Detect which cell encompasses the target text, then output its [x, y] center coordinate. 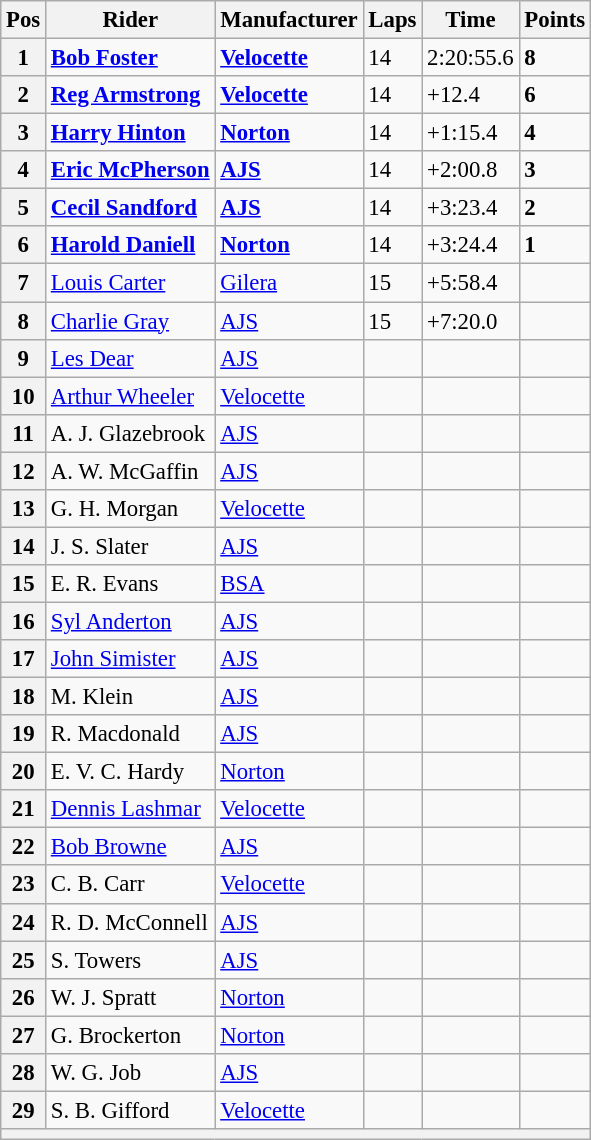
E. R. Evans [130, 584]
W. J. Spratt [130, 997]
Laps [392, 20]
17 [24, 659]
Harold Daniell [130, 245]
Charlie Gray [130, 321]
23 [24, 885]
5 [24, 208]
26 [24, 997]
Time [470, 20]
+3:24.4 [470, 245]
S. B. Gifford [130, 1110]
Syl Anderton [130, 621]
25 [24, 960]
W. G. Job [130, 1073]
M. Klein [130, 697]
A. W. McGaffin [130, 471]
28 [24, 1073]
Eric McPherson [130, 170]
Louis Carter [130, 283]
12 [24, 471]
Harry Hinton [130, 133]
10 [24, 396]
11 [24, 433]
+2:00.8 [470, 170]
9 [24, 358]
+12.4 [470, 95]
20 [24, 772]
R. D. McConnell [130, 922]
2:20:55.6 [470, 58]
Arthur Wheeler [130, 396]
Manufacturer [289, 20]
R. Macdonald [130, 734]
S. Towers [130, 960]
+3:23.4 [470, 208]
BSA [289, 584]
Dennis Lashmar [130, 809]
13 [24, 509]
Reg Armstrong [130, 95]
Bob Foster [130, 58]
Points [554, 20]
Cecil Sandford [130, 208]
G. H. Morgan [130, 509]
24 [24, 922]
19 [24, 734]
21 [24, 809]
18 [24, 697]
27 [24, 1035]
16 [24, 621]
Rider [130, 20]
22 [24, 847]
Gilera [289, 283]
29 [24, 1110]
John Simister [130, 659]
+1:15.4 [470, 133]
+5:58.4 [470, 283]
J. S. Slater [130, 546]
Les Dear [130, 358]
Bob Browne [130, 847]
Pos [24, 20]
7 [24, 283]
+7:20.0 [470, 321]
A. J. Glazebrook [130, 433]
E. V. C. Hardy [130, 772]
G. Brockerton [130, 1035]
C. B. Carr [130, 885]
